Return [X, Y] of the center of cell containing provided text 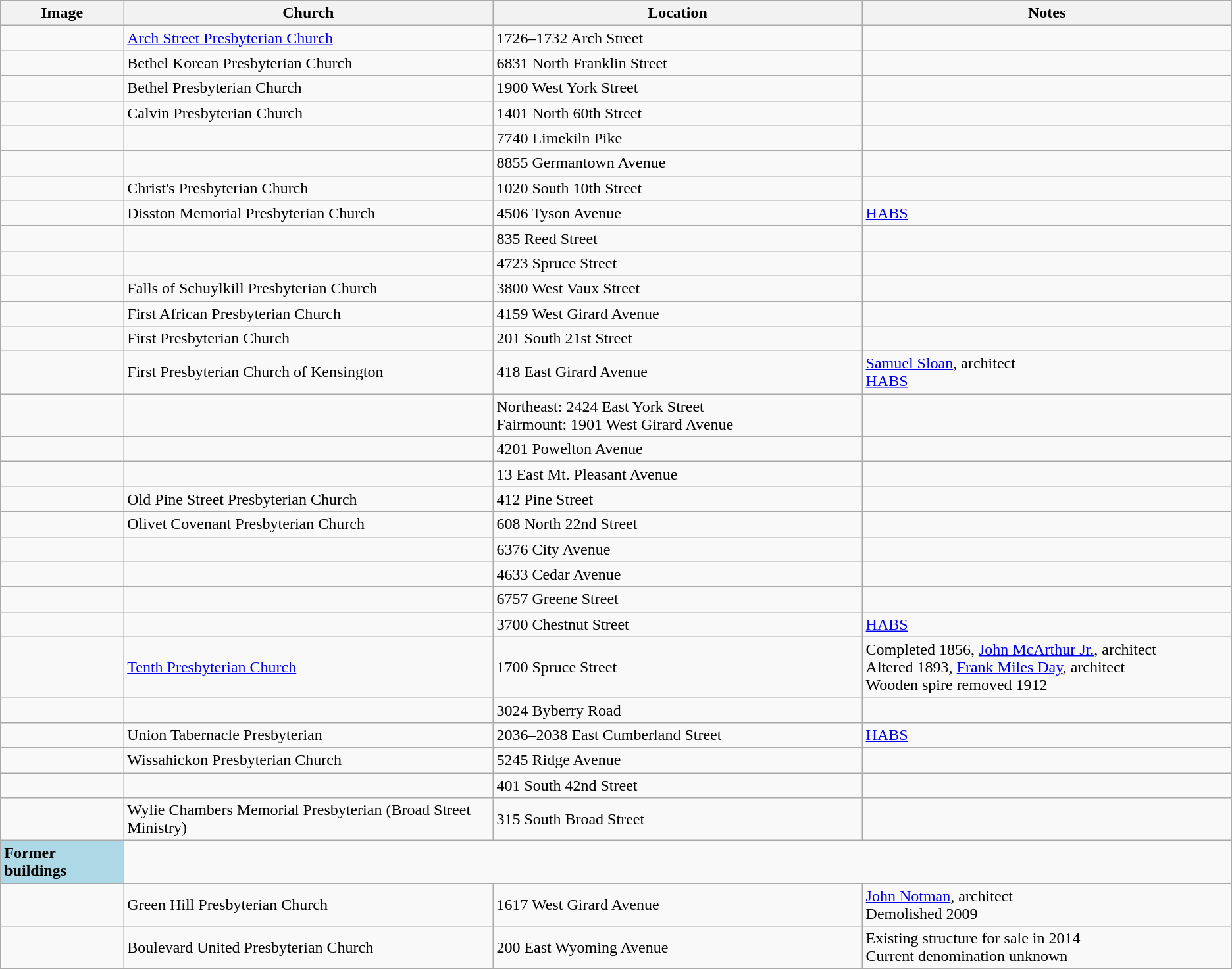
4633 Cedar Avenue [678, 574]
Location [678, 13]
412 Pine Street [678, 499]
4723 Spruce Street [678, 263]
13 East Mt. Pleasant Avenue [678, 474]
Arch Street Presbyterian Church [308, 38]
Olivet Covenant Presbyterian Church [308, 524]
6376 City Avenue [678, 549]
1020 South 10th Street [678, 188]
8855 Germantown Avenue [678, 163]
3024 Byberry Road [678, 710]
835 Reed Street [678, 238]
3700 Chestnut Street [678, 624]
First African Presbyterian Church [308, 314]
6831 North Franklin Street [678, 63]
First Presbyterian Church [308, 339]
200 East Wyoming Avenue [678, 947]
Church [308, 13]
Samuel Sloan, architectHABS [1046, 372]
Christ's Presbyterian Church [308, 188]
7740 Limekiln Pike [678, 138]
4506 Tyson Avenue [678, 213]
4201 Powelton Avenue [678, 449]
1726–1732 Arch Street [678, 38]
608 North 22nd Street [678, 524]
Wissahickon Presbyterian Church [308, 760]
Boulevard United Presbyterian Church [308, 947]
Notes [1046, 13]
201 South 21st Street [678, 339]
3800 West Vaux Street [678, 288]
1401 North 60th Street [678, 113]
Falls of Schuylkill Presbyterian Church [308, 288]
Union Tabernacle Presbyterian [308, 735]
Disston Memorial Presbyterian Church [308, 213]
Old Pine Street Presbyterian Church [308, 499]
Bethel Korean Presbyterian Church [308, 63]
John Notman, architectDemolished 2009 [1046, 905]
Northeast: 2424 East York StreetFairmount: 1901 West Girard Avenue [678, 416]
418 East Girard Avenue [678, 372]
Wylie Chambers Memorial Presbyterian (Broad Street Ministry) [308, 820]
Former buildings [62, 862]
1900 West York Street [678, 88]
4159 West Girard Avenue [678, 314]
Bethel Presbyterian Church [308, 88]
First Presbyterian Church of Kensington [308, 372]
1617 West Girard Avenue [678, 905]
Tenth Presbyterian Church [308, 667]
Green Hill Presbyterian Church [308, 905]
315 South Broad Street [678, 820]
401 South 42nd Street [678, 785]
Image [62, 13]
Completed 1856, John McArthur Jr., architectAltered 1893, Frank Miles Day, architectWooden spire removed 1912 [1046, 667]
6757 Greene Street [678, 599]
1700 Spruce Street [678, 667]
Existing structure for sale in 2014Current denomination unknown [1046, 947]
5245 Ridge Avenue [678, 760]
2036–2038 East Cumberland Street [678, 735]
Calvin Presbyterian Church [308, 113]
